Pinpoint the cell where the given text exists, returning its (x, y) midpoint coordinate. 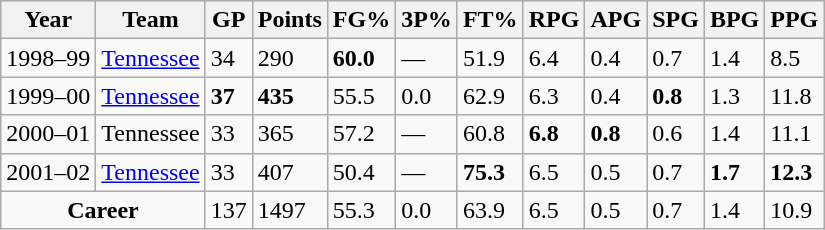
Career (103, 210)
APG (616, 20)
6.4 (554, 58)
1497 (290, 210)
FG% (361, 20)
10.9 (794, 210)
2001–02 (48, 172)
37 (228, 96)
290 (290, 58)
PPG (794, 20)
55.5 (361, 96)
51.9 (490, 58)
0.6 (676, 134)
1998–99 (48, 58)
137 (228, 210)
8.5 (794, 58)
6.8 (554, 134)
11.8 (794, 96)
57.2 (361, 134)
12.3 (794, 172)
50.4 (361, 172)
62.9 (490, 96)
60.8 (490, 134)
1.7 (734, 172)
1999–00 (48, 96)
11.1 (794, 134)
Team (150, 20)
GP (228, 20)
1.3 (734, 96)
34 (228, 58)
365 (290, 134)
RPG (554, 20)
2000–01 (48, 134)
63.9 (490, 210)
FT% (490, 20)
55.3 (361, 210)
407 (290, 172)
Points (290, 20)
SPG (676, 20)
Year (48, 20)
6.3 (554, 96)
435 (290, 96)
BPG (734, 20)
75.3 (490, 172)
60.0 (361, 58)
3P% (427, 20)
